Output the (x, y) coordinate of the center of the cell containing the given text.  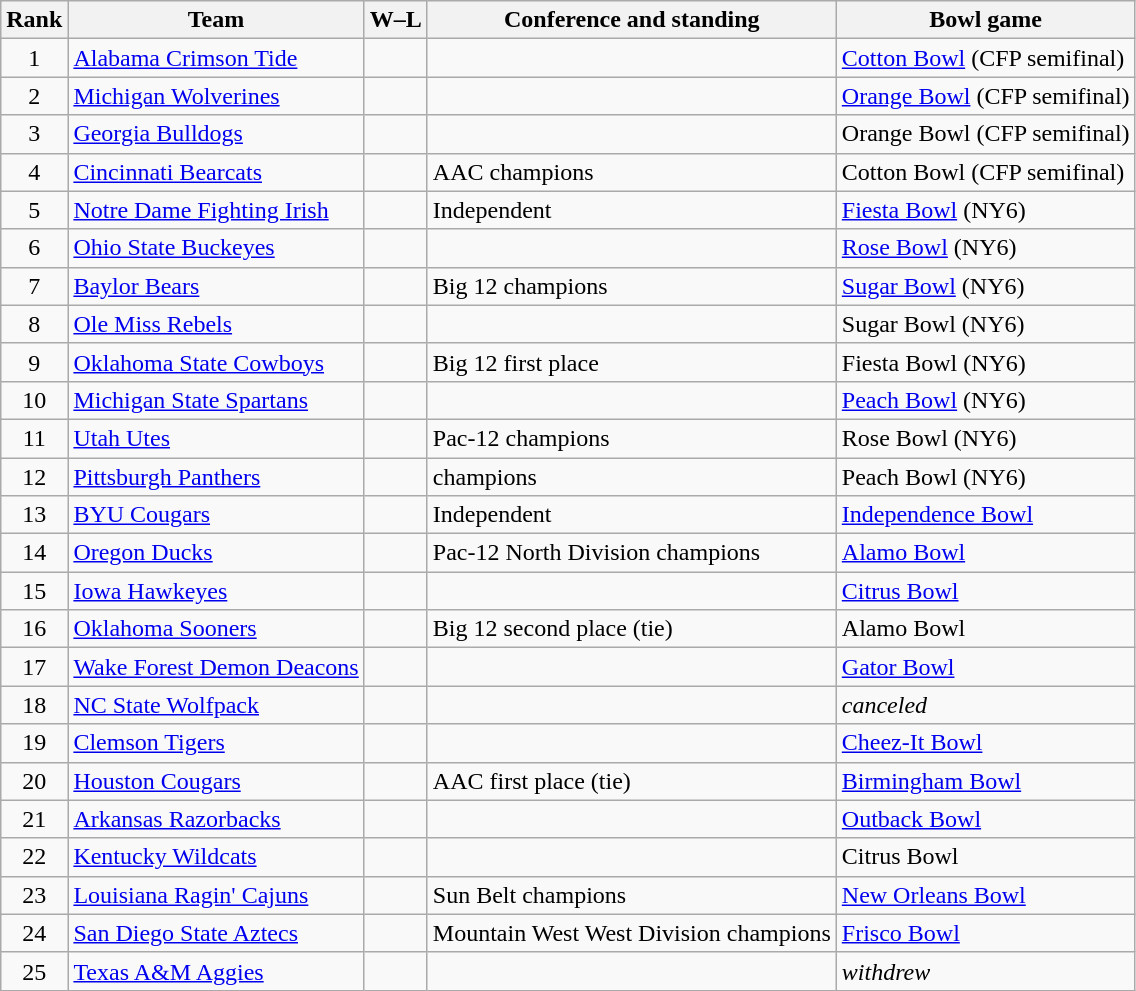
1 (34, 58)
22 (34, 857)
AAC first place (tie) (632, 781)
canceled (986, 705)
Oregon Ducks (216, 553)
14 (34, 553)
New Orleans Bowl (986, 895)
Ohio State Buckeyes (216, 248)
16 (34, 629)
13 (34, 515)
Mountain West West Division champions (632, 933)
withdrew (986, 971)
Cheez-It Bowl (986, 743)
Pittsburgh Panthers (216, 477)
Texas A&M Aggies (216, 971)
Frisco Bowl (986, 933)
Utah Utes (216, 438)
Louisiana Ragin' Cajuns (216, 895)
15 (34, 591)
Alabama Crimson Tide (216, 58)
5 (34, 210)
24 (34, 933)
NC State Wolfpack (216, 705)
Oklahoma State Cowboys (216, 362)
6 (34, 248)
Pac-12 North Division champions (632, 553)
4 (34, 172)
BYU Cougars (216, 515)
Big 12 first place (632, 362)
9 (34, 362)
Ole Miss Rebels (216, 324)
W–L (396, 20)
12 (34, 477)
San Diego State Aztecs (216, 933)
Kentucky Wildcats (216, 857)
10 (34, 400)
Houston Cougars (216, 781)
Sun Belt champions (632, 895)
Team (216, 20)
Wake Forest Demon Deacons (216, 667)
2 (34, 96)
17 (34, 667)
23 (34, 895)
Baylor Bears (216, 286)
21 (34, 819)
champions (632, 477)
Rank (34, 20)
7 (34, 286)
Michigan State Spartans (216, 400)
25 (34, 971)
Big 12 champions (632, 286)
Oklahoma Sooners (216, 629)
Cincinnati Bearcats (216, 172)
18 (34, 705)
Pac-12 champions (632, 438)
AAC champions (632, 172)
Independence Bowl (986, 515)
Georgia Bulldogs (216, 134)
Arkansas Razorbacks (216, 819)
Gator Bowl (986, 667)
Iowa Hawkeyes (216, 591)
Clemson Tigers (216, 743)
8 (34, 324)
Outback Bowl (986, 819)
11 (34, 438)
3 (34, 134)
Bowl game (986, 20)
Birmingham Bowl (986, 781)
Notre Dame Fighting Irish (216, 210)
20 (34, 781)
19 (34, 743)
Big 12 second place (tie) (632, 629)
Conference and standing (632, 20)
Michigan Wolverines (216, 96)
